Pinpoint the cell where the given text exists, returning its (x, y) midpoint coordinate. 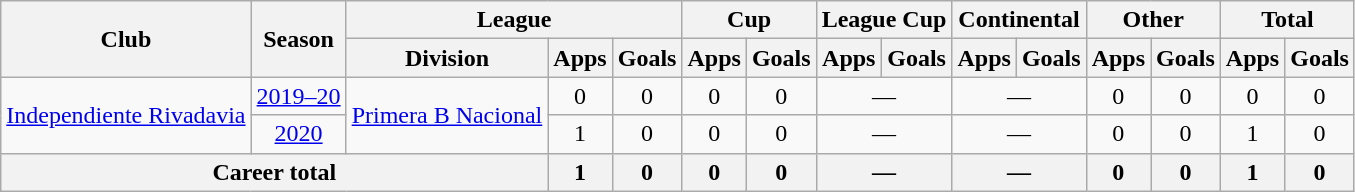
Primera B Nacional (447, 115)
2020 (298, 134)
Cup (749, 20)
2019–20 (298, 96)
Other (1153, 20)
League (514, 20)
Independiente Rivadavia (126, 115)
Season (298, 39)
Career total (274, 172)
Club (126, 39)
Continental (1019, 20)
Division (447, 58)
League Cup (884, 20)
Total (1287, 20)
